Capture the cell that displays the provided text and extract its [X, Y] central coordinate. 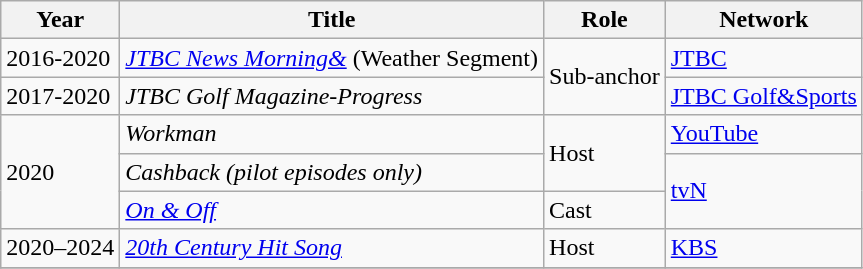
2017-2020 [60, 96]
2020–2024 [60, 248]
Year [60, 20]
2020 [60, 172]
On & Off [332, 210]
JTBC Golf&Sports [764, 96]
Sub-anchor [605, 77]
JTBC Golf Magazine-Progress [332, 96]
KBS [764, 248]
JTBC [764, 58]
Network [764, 20]
YouTube [764, 134]
Cast [605, 210]
tvN [764, 191]
20th Century Hit Song [332, 248]
Title [332, 20]
Workman [332, 134]
Cashback (pilot episodes only) [332, 172]
2016-2020 [60, 58]
JTBC News Morning& (Weather Segment) [332, 58]
Role [605, 20]
